Return [x, y] of the center of cell containing provided text 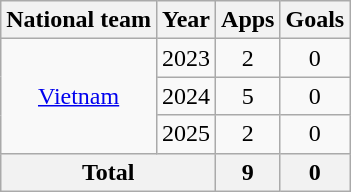
2025 [186, 134]
Vietnam [79, 96]
Goals [315, 20]
National team [79, 20]
2024 [186, 96]
2023 [186, 58]
5 [248, 96]
Apps [248, 20]
Total [108, 172]
Year [186, 20]
9 [248, 172]
